From the cell containing the given text, extract its center point as (X, Y) coordinate. 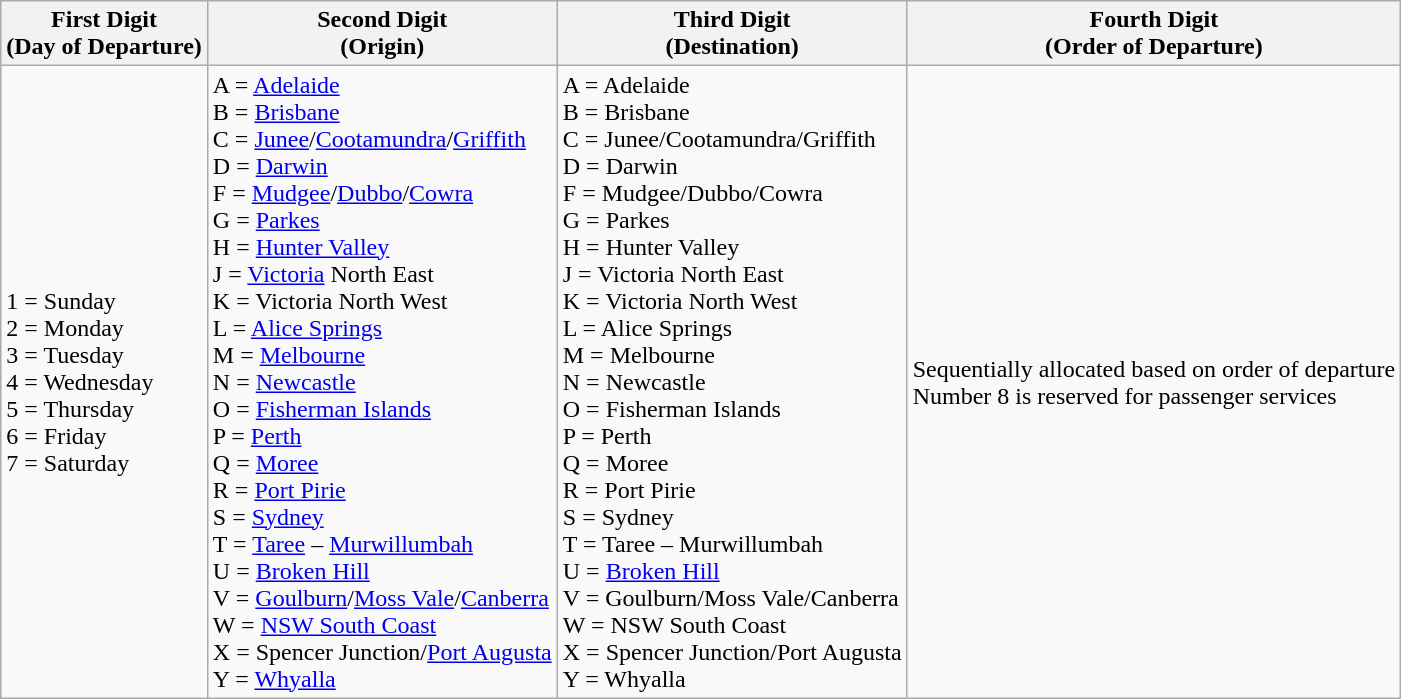
Sequentially allocated based on order of departureNumber 8 is reserved for passenger services (1154, 382)
1 = Sunday2 = Monday3 = Tuesday4 = Wednesday5 = Thursday6 = Friday7 = Saturday (104, 382)
Fourth Digit(Order of Departure) (1154, 34)
First Digit(Day of Departure) (104, 34)
Second Digit(Origin) (382, 34)
Third Digit(Destination) (732, 34)
